From the cell containing the given text, extract its center point as [x, y] coordinate. 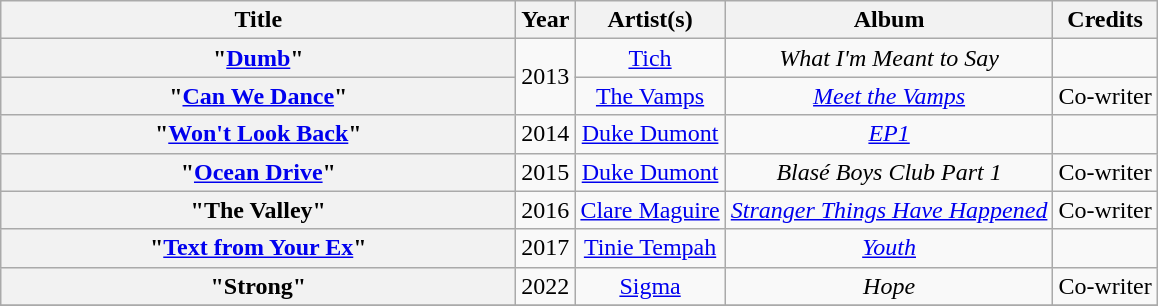
Tinie Tempah [650, 248]
Clare Maguire [650, 210]
"Ocean Drive" [258, 172]
"The Valley" [258, 210]
2017 [546, 248]
What I'm Meant to Say [889, 58]
2022 [546, 286]
"Won't Look Back" [258, 134]
Year [546, 20]
EP1 [889, 134]
Meet the Vamps [889, 96]
"Strong" [258, 286]
"Dumb" [258, 58]
Title [258, 20]
Stranger Things Have Happened [889, 210]
"Can We Dance" [258, 96]
Hope [889, 286]
Sigma [650, 286]
Youth [889, 248]
2015 [546, 172]
Credits [1105, 20]
2014 [546, 134]
Album [889, 20]
Tich [650, 58]
2013 [546, 77]
Artist(s) [650, 20]
2016 [546, 210]
Blasé Boys Club Part 1 [889, 172]
The Vamps [650, 96]
"Text from Your Ex" [258, 248]
